From the cell containing the given text, extract its center point as [X, Y] coordinate. 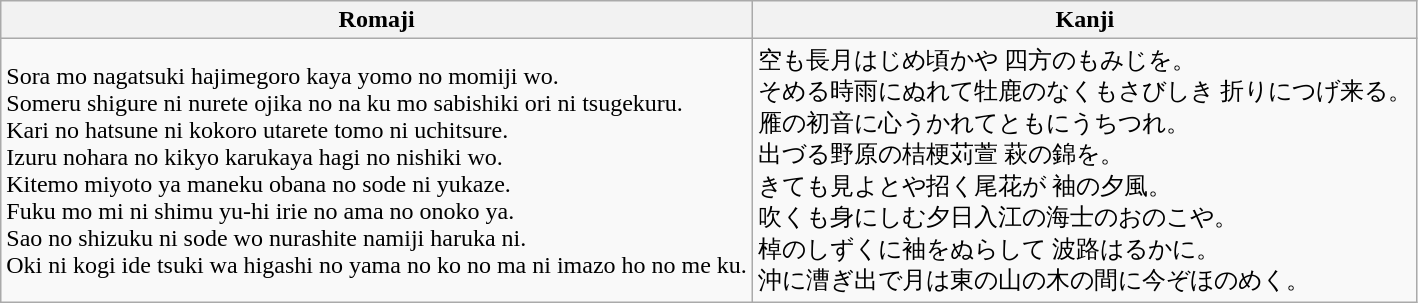
Kanji [1084, 20]
Romaji [377, 20]
